Return (x, y) of the center of cell containing provided text 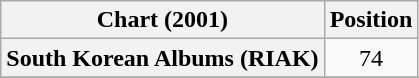
South Korean Albums (RIAK) (162, 58)
Chart (2001) (162, 20)
74 (371, 58)
Position (371, 20)
